From the cell containing the given text, extract its center point as (x, y) coordinate. 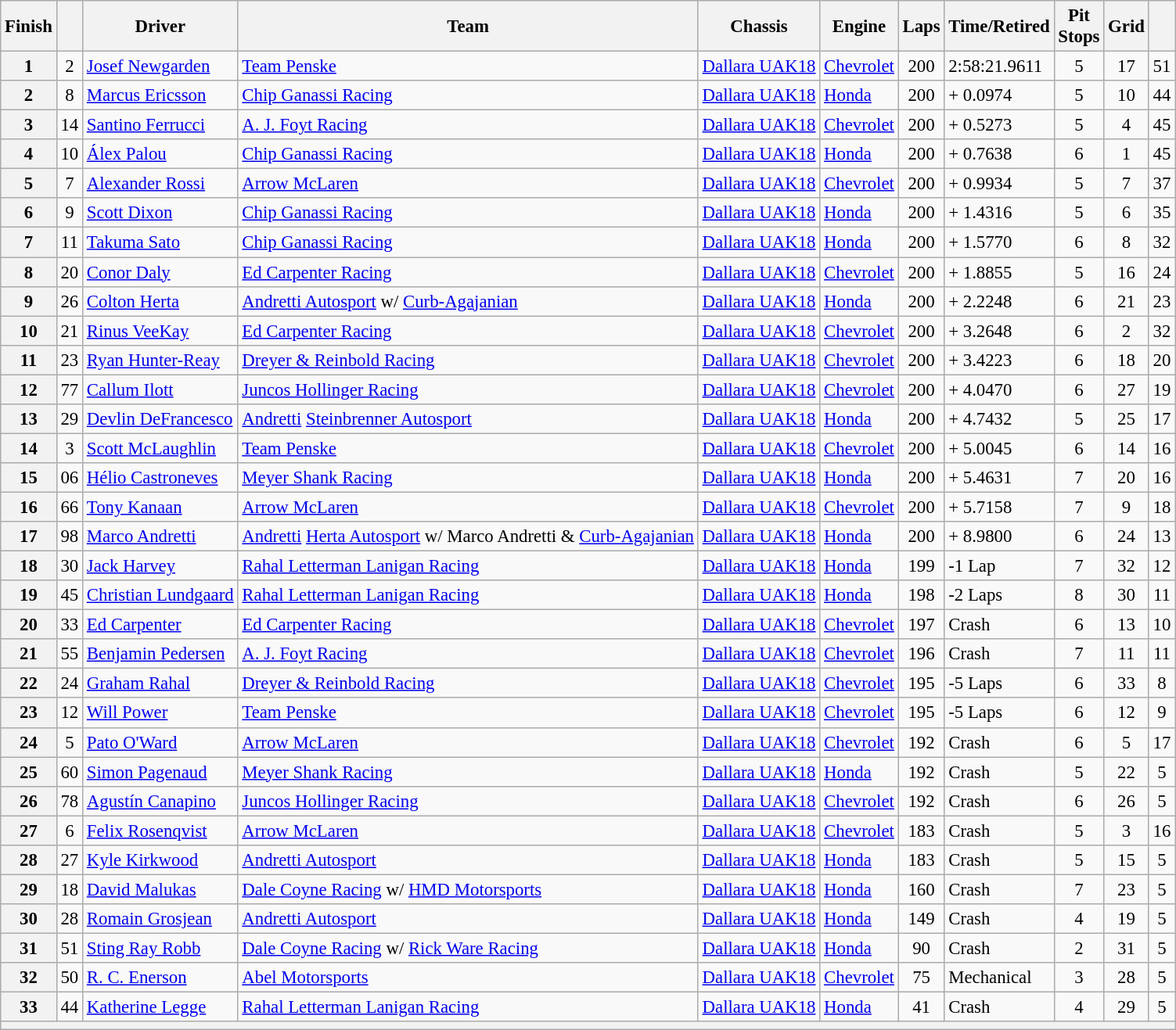
Josef Newgarden (161, 66)
Ryan Hunter-Reay (161, 360)
98 (69, 537)
+ 3.4223 (999, 360)
-1 Lap (999, 566)
Graham Rahal (161, 684)
160 (922, 889)
PitStops (1079, 27)
Will Power (161, 713)
Felix Rosenqvist (161, 831)
+ 1.4316 (999, 214)
Andretti Autosport w/ Curb-Agajanian (468, 301)
Dale Coyne Racing w/ Rick Ware Racing (468, 948)
50 (69, 978)
+ 0.7638 (999, 154)
Marco Andretti (161, 537)
Katherine Legge (161, 1007)
David Malukas (161, 889)
Finish (28, 27)
Pato O'Ward (161, 742)
149 (922, 919)
+ 2.2248 (999, 301)
+ 5.7158 (999, 507)
Mechanical (999, 978)
Devlin DeFrancesco (161, 419)
+ 4.7432 (999, 419)
+ 1.5770 (999, 242)
Grid (1127, 27)
Chassis (759, 27)
41 (922, 1007)
197 (922, 625)
Romain Grosjean (161, 919)
Dale Coyne Racing w/ HMD Motorsports (468, 889)
Andretti Steinbrenner Autosport (468, 419)
Takuma Sato (161, 242)
Team (468, 27)
Laps (922, 27)
75 (922, 978)
Andretti Herta Autosport w/ Marco Andretti & Curb-Agajanian (468, 537)
Rinus VeeKay (161, 331)
Engine (859, 27)
Scott McLaughlin (161, 448)
Callum Ilott (161, 389)
R. C. Enerson (161, 978)
06 (69, 478)
35 (1161, 214)
+ 0.0974 (999, 95)
2:58:21.9611 (999, 66)
60 (69, 772)
199 (922, 566)
+ 4.0470 (999, 389)
37 (1161, 184)
+ 0.5273 (999, 125)
Marcus Ericsson (161, 95)
Colton Herta (161, 301)
78 (69, 801)
Hélio Castroneves (161, 478)
Time/Retired (999, 27)
Benjamin Pedersen (161, 654)
+ 8.9800 (999, 537)
Christian Lundgaard (161, 595)
+ 1.8855 (999, 272)
196 (922, 654)
+ 3.2648 (999, 331)
Santino Ferrucci (161, 125)
+ 5.0045 (999, 448)
+ 5.4631 (999, 478)
77 (69, 389)
Agustín Canapino (161, 801)
66 (69, 507)
Alexander Rossi (161, 184)
Conor Daly (161, 272)
Scott Dixon (161, 214)
Ed Carpenter (161, 625)
198 (922, 595)
Driver (161, 27)
+ 0.9934 (999, 184)
Abel Motorsports (468, 978)
-2 Laps (999, 595)
Sting Ray Robb (161, 948)
55 (69, 654)
Jack Harvey (161, 566)
90 (922, 948)
Tony Kanaan (161, 507)
Kyle Kirkwood (161, 860)
Simon Pagenaud (161, 772)
Álex Palou (161, 154)
